Extract the (X, Y) coordinate from the center of the cell holding the provided text.  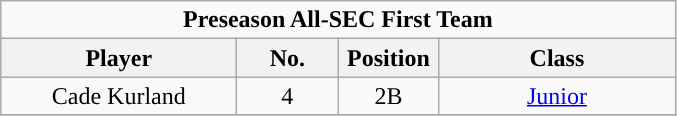
No. (288, 58)
Class (557, 58)
Position (388, 58)
4 (288, 96)
Player (119, 58)
2B (388, 96)
Preseason All-SEC First Team (338, 20)
Junior (557, 96)
Cade Kurland (119, 96)
